Search for the cell housing the specified text and yield its [X, Y] center coordinate. 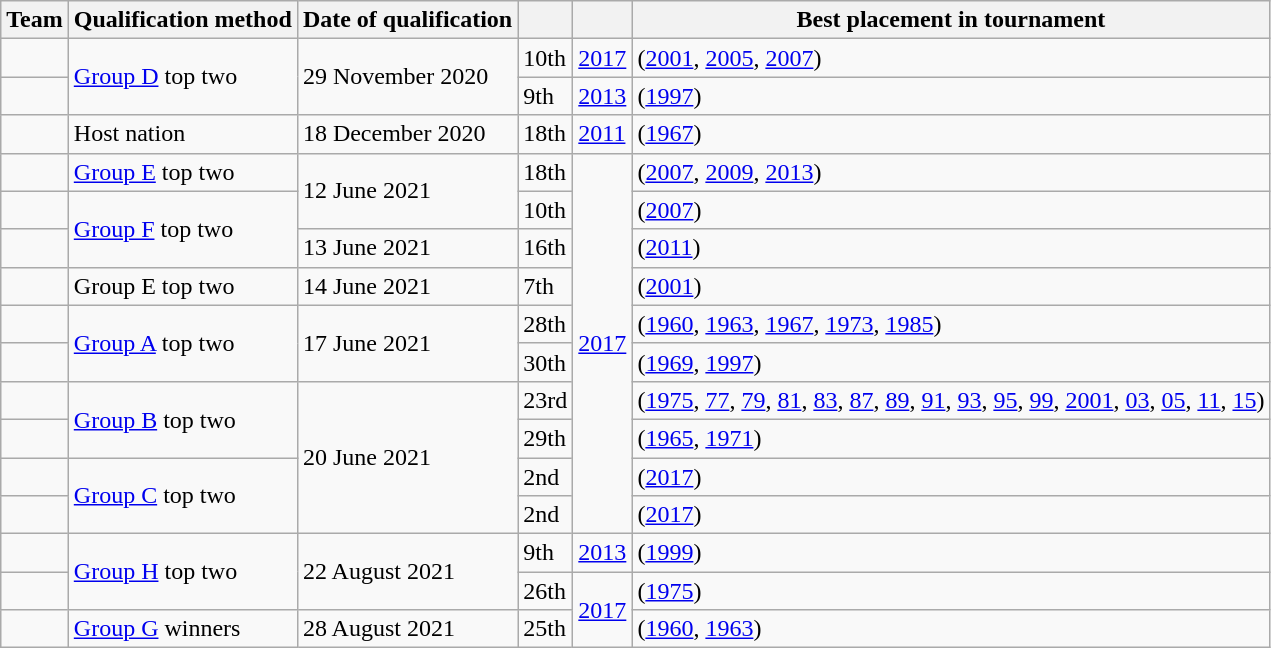
22 August 2021 [407, 572]
25th [546, 629]
28 August 2021 [407, 629]
18 December 2020 [407, 134]
(1997) [951, 96]
(1975, 77, 79, 81, 83, 87, 89, 91, 93, 95, 99, 2001, 03, 05, 11, 15) [951, 400]
(2011) [951, 248]
23rd [546, 400]
Group G winners [182, 629]
26th [546, 591]
28th [546, 324]
(1967) [951, 134]
(2001) [951, 286]
(1965, 1971) [951, 438]
(1975) [951, 591]
Group B top two [182, 419]
12 June 2021 [407, 191]
17 June 2021 [407, 343]
29 November 2020 [407, 77]
14 June 2021 [407, 286]
Group C top two [182, 496]
Qualification method [182, 20]
20 June 2021 [407, 457]
29th [546, 438]
(2007) [951, 210]
(2001, 2005, 2007) [951, 58]
Best placement in tournament [951, 20]
Group A top two [182, 343]
Date of qualification [407, 20]
30th [546, 362]
(1960, 1963) [951, 629]
(2007, 2009, 2013) [951, 172]
13 June 2021 [407, 248]
16th [546, 248]
Group F top two [182, 229]
7th [546, 286]
Group H top two [182, 572]
2011 [602, 134]
Team [35, 20]
Host nation [182, 134]
(1969, 1997) [951, 362]
(1999) [951, 553]
Group D top two [182, 77]
(1960, 1963, 1967, 1973, 1985) [951, 324]
